Identify which cell holds the provided text, then report its [x, y] central coordinate. 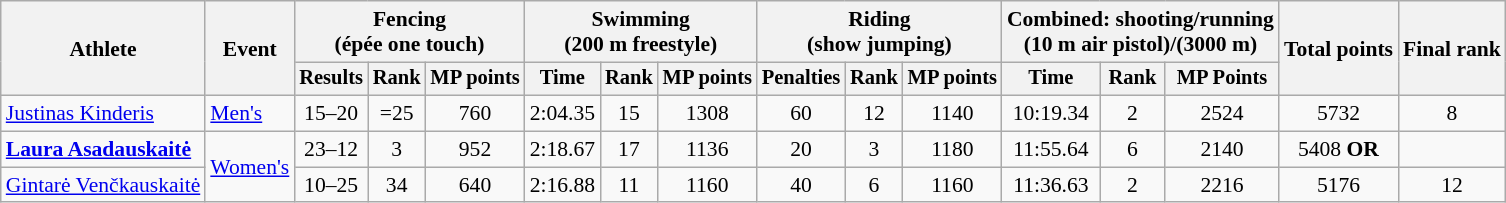
17 [629, 150]
8 [1452, 114]
60 [801, 114]
11 [629, 185]
23–12 [331, 150]
Penalties [801, 79]
2:04.35 [562, 114]
15–20 [331, 114]
2216 [1222, 185]
Final rank [1452, 48]
Combined: shooting/running(10 m air pistol)/(3000 m) [1140, 32]
Fencing(épée one touch) [409, 32]
1308 [708, 114]
2524 [1222, 114]
40 [801, 185]
640 [474, 185]
11:36.63 [1051, 185]
=25 [397, 114]
34 [397, 185]
10–25 [331, 185]
Results [331, 79]
Athlete [104, 48]
2:18.67 [562, 150]
760 [474, 114]
5408 OR [1338, 150]
5732 [1338, 114]
Justinas Kinderis [104, 114]
Total points [1338, 48]
15 [629, 114]
Riding(show jumping) [880, 32]
Gintarė Venčkauskaitė [104, 185]
1136 [708, 150]
2140 [1222, 150]
5176 [1338, 185]
1180 [952, 150]
2:16.88 [562, 185]
10:19.34 [1051, 114]
Swimming(200 m freestyle) [641, 32]
1140 [952, 114]
Event [250, 48]
20 [801, 150]
952 [474, 150]
MP Points [1222, 79]
11:55.64 [1051, 150]
Laura Asadauskaitė [104, 150]
Men's [250, 114]
Women's [250, 168]
